Provide the [X, Y] coordinate of the cell's center where the given text is located.  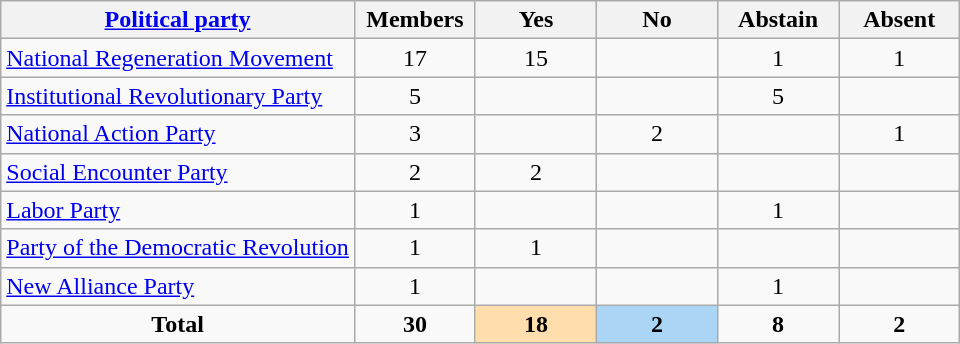
Labor Party [178, 210]
15 [536, 58]
Yes [536, 20]
Absent [900, 20]
Total [178, 324]
Social Encounter Party [178, 172]
17 [414, 58]
Political party [178, 20]
National Regeneration Movement [178, 58]
Party of the Democratic Revolution [178, 248]
18 [536, 324]
Abstain [778, 20]
Institutional Revolutionary Party [178, 96]
New Alliance Party [178, 286]
8 [778, 324]
National Action Party [178, 134]
Members [414, 20]
30 [414, 324]
No [658, 20]
3 [414, 134]
